Determine the [X, Y] coordinate at the center of the cell enclosing the given text.  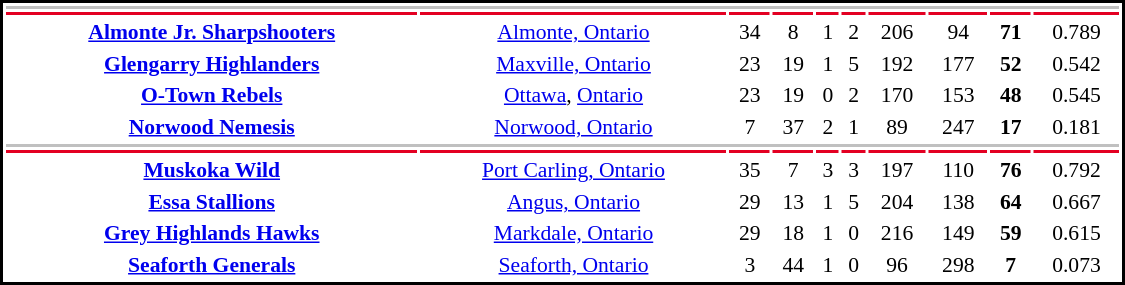
Seaforth Generals [212, 264]
17 [1010, 126]
71 [1010, 32]
0.542 [1076, 64]
13 [793, 202]
48 [1010, 95]
Markdale, Ontario [573, 233]
177 [958, 64]
Maxville, Ontario [573, 64]
206 [897, 32]
Glengarry Highlanders [212, 64]
192 [897, 64]
153 [958, 95]
O-Town Rebels [212, 95]
0.792 [1076, 170]
138 [958, 202]
35 [750, 170]
18 [793, 233]
89 [897, 126]
Grey Highlands Hawks [212, 233]
96 [897, 264]
37 [793, 126]
Norwood Nemesis [212, 126]
170 [897, 95]
0.181 [1076, 126]
110 [958, 170]
8 [793, 32]
52 [1010, 64]
Essa Stallions [212, 202]
59 [1010, 233]
298 [958, 264]
64 [1010, 202]
Almonte, Ontario [573, 32]
Ottawa, Ontario [573, 95]
216 [897, 233]
44 [793, 264]
247 [958, 126]
0.789 [1076, 32]
Angus, Ontario [573, 202]
204 [897, 202]
Almonte Jr. Sharpshooters [212, 32]
Seaforth, Ontario [573, 264]
34 [750, 32]
0.667 [1076, 202]
0.073 [1076, 264]
94 [958, 32]
197 [897, 170]
Norwood, Ontario [573, 126]
Port Carling, Ontario [573, 170]
0.615 [1076, 233]
149 [958, 233]
76 [1010, 170]
0.545 [1076, 95]
Muskoka Wild [212, 170]
